Search for the cell housing the specified text and yield its [x, y] center coordinate. 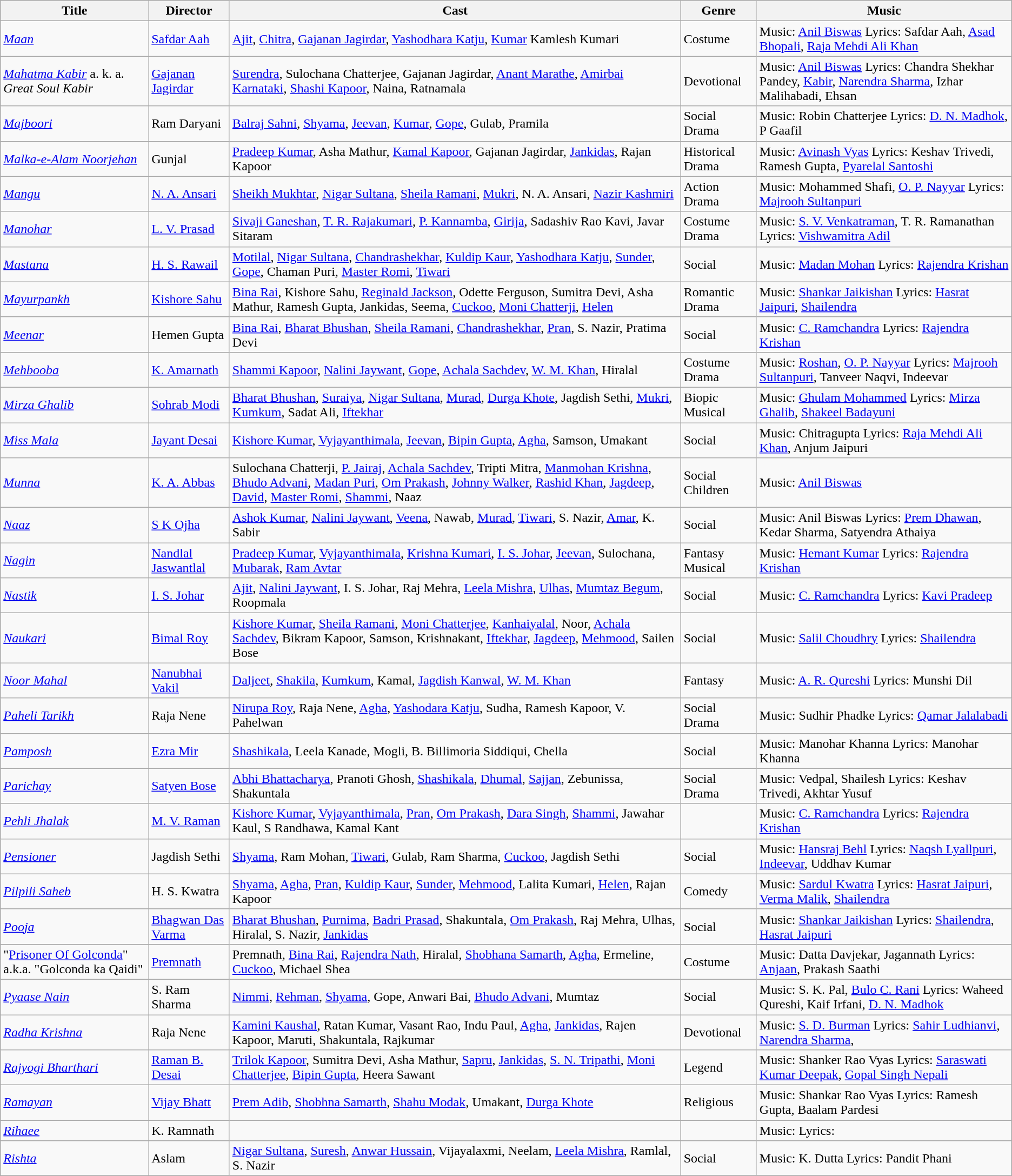
Historical Drama [718, 159]
Jagdish Sethi [189, 856]
Paheli Tarikh [75, 716]
I. S. Johar [189, 596]
Pilpili Saheb [75, 891]
Ajit, Chitra, Gajanan Jagirdar, Yashodhara Katju, Kumar Kamlesh Kumari [455, 39]
Music: Madan Mohan Lyrics: Rajendra Krishan [884, 264]
Daljeet, Shakila, Kumkum, Kamal, Jagdish Kanwal, W. M. Khan [455, 680]
Music: Anil Biswas Lyrics: Safdar Aah, Asad Bhopali, Raja Mehdi Ali Khan [884, 39]
Nandlal Jaswantlal [189, 560]
Shyama, Ram Mohan, Tiwari, Gulab, Ram Sharma, Cuckoo, Jagdish Sethi [455, 856]
Director [189, 11]
Pehli Jhalak [75, 821]
Music: Ghulam Mohammed Lyrics: Mirza Ghalib, Shakeel Badayuni [884, 404]
Pyaase Nain [75, 997]
Safdar Aah [189, 39]
Music: Robin Chatterjee Lyrics: D. N. Madhok, P Gaafil [884, 123]
Naukari [75, 638]
Music: K. Dutta Lyrics: Pandit Phani [884, 1158]
Genre [718, 11]
Ramayan [75, 1103]
Nimmi, Rehman, Shyama, Gope, Anwari Bai, Bhudo Advani, Mumtaz [455, 997]
Munna [75, 483]
Fantasy [718, 680]
Vijay Bhatt [189, 1103]
Music: Hemant Kumar Lyrics: Rajendra Krishan [884, 560]
H. S. Rawail [189, 264]
Nastik [75, 596]
Pradeep Kumar, Asha Mathur, Kamal Kapoor, Gajanan Jagirdar, Jankidas, Rajan Kapoor [455, 159]
Music [884, 11]
Music: Roshan, O. P. Nayyar Lyrics: Majrooh Sultanpuri, Tanveer Naqvi, Indeevar [884, 370]
Ashok Kumar, Nalini Jaywant, Veena, Nawab, Murad, Tiwari, S. Nazir, Amar, K. Sabir [455, 526]
Sohrab Modi [189, 404]
Music: Sardul Kwatra Lyrics: Hasrat Jaipuri, Verma Malik, Shailendra [884, 891]
Music: C. Ramchandra Lyrics: Kavi Pradeep [884, 596]
Fantasy Musical [718, 560]
K. Ramnath [189, 1131]
Sivaji Ganeshan, T. R. Rajakumari, P. Kannamba, Girija, Sadashiv Rao Kavi, Javar Sitaram [455, 229]
Abhi Bhattacharya, Pranoti Ghosh, Shashikala, Dhumal, Sajjan, Zebunissa, Shakuntala [455, 786]
Religious [718, 1103]
Bina Rai, Kishore Sahu, Reginald Jackson, Odette Ferguson, Sumitra Devi, Asha Mathur, Ramesh Gupta, Jankidas, Seema, Cuckoo, Moni Chatterji, Helen [455, 300]
Mehbooba [75, 370]
Bharat Bhushan, Purnima, Badri Prasad, Shakuntala, Om Prakash, Raj Mehra, Ulhas, Hiralal, S. Nazir, Jankidas [455, 927]
Music: Anil Biswas Lyrics: Prem Dhawan, Kedar Sharma, Satyendra Athaiya [884, 526]
Gunjal [189, 159]
Motilal, Nigar Sultana, Chandrashekhar, Kuldip Kaur, Yashodhara Katju, Sunder, Gope, Chaman Puri, Master Romi, Tiwari [455, 264]
Malka-e-Alam Noorjehan [75, 159]
Cast [455, 11]
Music: Shankar Rao Vyas Lyrics: Ramesh Gupta, Baalam Pardesi [884, 1103]
Ajit, Nalini Jaywant, I. S. Johar, Raj Mehra, Leela Mishra, Ulhas, Mumtaz Begum, Roopmala [455, 596]
Pamposh [75, 750]
Pensioner [75, 856]
Ezra Mir [189, 750]
Music: A. R. Qureshi Lyrics: Munshi Dil [884, 680]
Music: Avinash Vyas Lyrics: Keshav Trivedi, Ramesh Gupta, Pyarelal Santoshi [884, 159]
Gajanan Jagirdar [189, 81]
Premnath [189, 961]
Nigar Sultana, Suresh, Anwar Hussain, Vijayalaxmi, Neelam, Leela Mishra, Ramlal, S. Nazir [455, 1158]
Manohar [75, 229]
Nirupa Roy, Raja Nene, Agha, Yashodara Katju, Sudha, Ramesh Kapoor, V. Pahelwan [455, 716]
Hemen Gupta [189, 334]
Ram Daryani [189, 123]
Kishore Sahu [189, 300]
Music: Hansraj Behl Lyrics: Naqsh Lyallpuri, Indeevar, Uddhav Kumar [884, 856]
Music: Anil Biswas [884, 483]
Sheikh Mukhtar, Nigar Sultana, Sheila Ramani, Mukri, N. A. Ansari, Nazir Kashmiri [455, 194]
Balraj Sahni, Shyama, Jeevan, Kumar, Gope, Gulab, Pramila [455, 123]
Music: S. D. Burman Lyrics: Sahir Ludhianvi, Narendra Sharma, [884, 1032]
Miss Mala [75, 440]
Prem Adib, Shobhna Samarth, Shahu Modak, Umakant, Durga Khote [455, 1103]
Pradeep Kumar, Vyjayanthimala, Krishna Kumari, I. S. Johar, Jeevan, Sulochana, Mubarak, Ram Avtar [455, 560]
L. V. Prasad [189, 229]
Music: S. K. Pal, Bulo C. Rani Lyrics: Waheed Qureshi, Kaif Irfani, D. N. Madhok [884, 997]
Shashikala, Leela Kanade, Mogli, B. Billimoria Siddiqui, Chella [455, 750]
Music: Chitragupta Lyrics: Raja Mehdi Ali Khan, Anjum Jaipuri [884, 440]
Kishore Kumar, Vyjayanthimala, Jeevan, Bipin Gupta, Agha, Samson, Umakant [455, 440]
Mayurpankh [75, 300]
Music: Mohammed Shafi, O. P. Nayyar Lyrics: Majrooh Sultanpuri [884, 194]
Trilok Kapoor, Sumitra Devi, Asha Mathur, Sapru, Jankidas, S. N. Tripathi, Moni Chatterjee, Bipin Gupta, Heera Sawant [455, 1067]
Raman B. Desai [189, 1067]
N. A. Ansari [189, 194]
Music: S. V. Venkatraman, T. R. Ramanathan Lyrics: Vishwamitra Adil [884, 229]
"Prisoner Of Golconda" a.k.a. "Golconda ka Qaidi" [75, 961]
Mastana [75, 264]
Music: Anil Biswas Lyrics: Chandra Shekhar Pandey, Kabir, Narendra Sharma, Izhar Malihabadi, Ehsan [884, 81]
Bhagwan Das Varma [189, 927]
Music: Manohar Khanna Lyrics: Manohar Khanna [884, 750]
Music: Datta Davjekar, Jagannath Lyrics: Anjaan, Prakash Saathi [884, 961]
Music: Shankar Jaikishan Lyrics: Shailendra, Hasrat Jaipuri [884, 927]
Mangu [75, 194]
Kamini Kaushal, Ratan Kumar, Vasant Rao, Indu Paul, Agha, Jankidas, Rajen Kapoor, Maruti, Shakuntala, Rajkumar [455, 1032]
Music: Shanker Rao Vyas Lyrics: Saraswati Kumar Deepak, Gopal Singh Nepali [884, 1067]
Meenar [75, 334]
Aslam [189, 1158]
Nanubhai Vakil [189, 680]
H. S. Kwatra [189, 891]
Music: Vedpal, Shailesh Lyrics: Keshav Trivedi, Akhtar Yusuf [884, 786]
Title [75, 11]
Nagin [75, 560]
K. A. Abbas [189, 483]
Shammi Kapoor, Nalini Jaywant, Gope, Achala Sachdev, W. M. Khan, Hiralal [455, 370]
Bina Rai, Bharat Bhushan, Sheila Ramani, Chandrashekhar, Pran, S. Nazir, Pratima Devi [455, 334]
Satyen Bose [189, 786]
Maan [75, 39]
Music: Salil Choudhry Lyrics: Shailendra [884, 638]
Biopic Musical [718, 404]
Bimal Roy [189, 638]
S K Ojha [189, 526]
Action Drama [718, 194]
Legend [718, 1067]
Mirza Ghalib [75, 404]
Romantic Drama [718, 300]
Social Children [718, 483]
Parichay [75, 786]
Premnath, Bina Rai, Rajendra Nath, Hiralal, Shobhana Samarth, Agha, Ermeline, Cuckoo, Michael Shea [455, 961]
Shyama, Agha, Pran, Kuldip Kaur, Sunder, Mehmood, Lalita Kumari, Helen, Rajan Kapoor [455, 891]
Surendra, Sulochana Chatterjee, Gajanan Jagirdar, Anant Marathe, Amirbai Karnataki, Shashi Kapoor, Naina, Ratnamala [455, 81]
Music: Shankar Jaikishan Lyrics: Hasrat Jaipuri, Shailendra [884, 300]
K. Amarnath [189, 370]
Jayant Desai [189, 440]
Naaz [75, 526]
Rihaee [75, 1131]
Comedy [718, 891]
Rajyogi Bharthari [75, 1067]
Pooja [75, 927]
Music: Lyrics: [884, 1131]
Radha Krishna [75, 1032]
Majboori [75, 123]
Mahatma Kabir a. k. a. Great Soul Kabir [75, 81]
Noor Mahal [75, 680]
Rishta [75, 1158]
Kishore Kumar, Vyjayanthimala, Pran, Om Prakash, Dara Singh, Shammi, Jawahar Kaul, S Randhawa, Kamal Kant [455, 821]
M. V. Raman [189, 821]
Bharat Bhushan, Suraiya, Nigar Sultana, Murad, Durga Khote, Jagdish Sethi, Mukri, Kumkum, Sadat Ali, Iftekhar [455, 404]
Music: Sudhir Phadke Lyrics: Qamar Jalalabadi [884, 716]
S. Ram Sharma [189, 997]
